Output the [X, Y] coordinate of the center of the cell containing the given text.  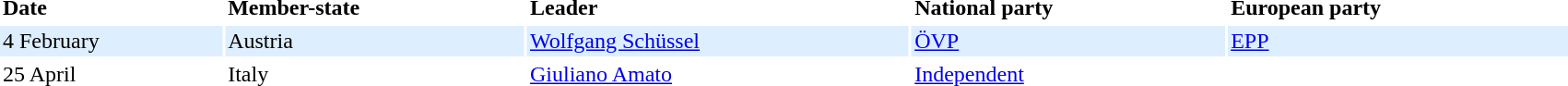
Wolfgang Schüssel [718, 41]
Austria [374, 41]
ÖVP [1068, 41]
4 February [111, 41]
EPP [1397, 41]
